Scan for the cell matching the given text and deliver its [x, y] coordinate at center. 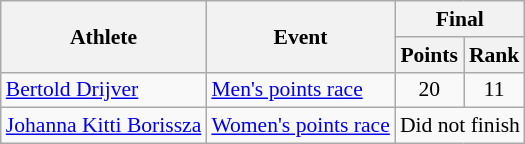
Rank [494, 55]
Athlete [104, 36]
Men's points race [300, 90]
Johanna Kitti Borissza [104, 126]
11 [494, 90]
Bertold Drijver [104, 90]
20 [430, 90]
Did not finish [460, 126]
Event [300, 36]
Final [460, 19]
Women's points race [300, 126]
Points [430, 55]
